Return (X, Y) of the center of cell containing provided text 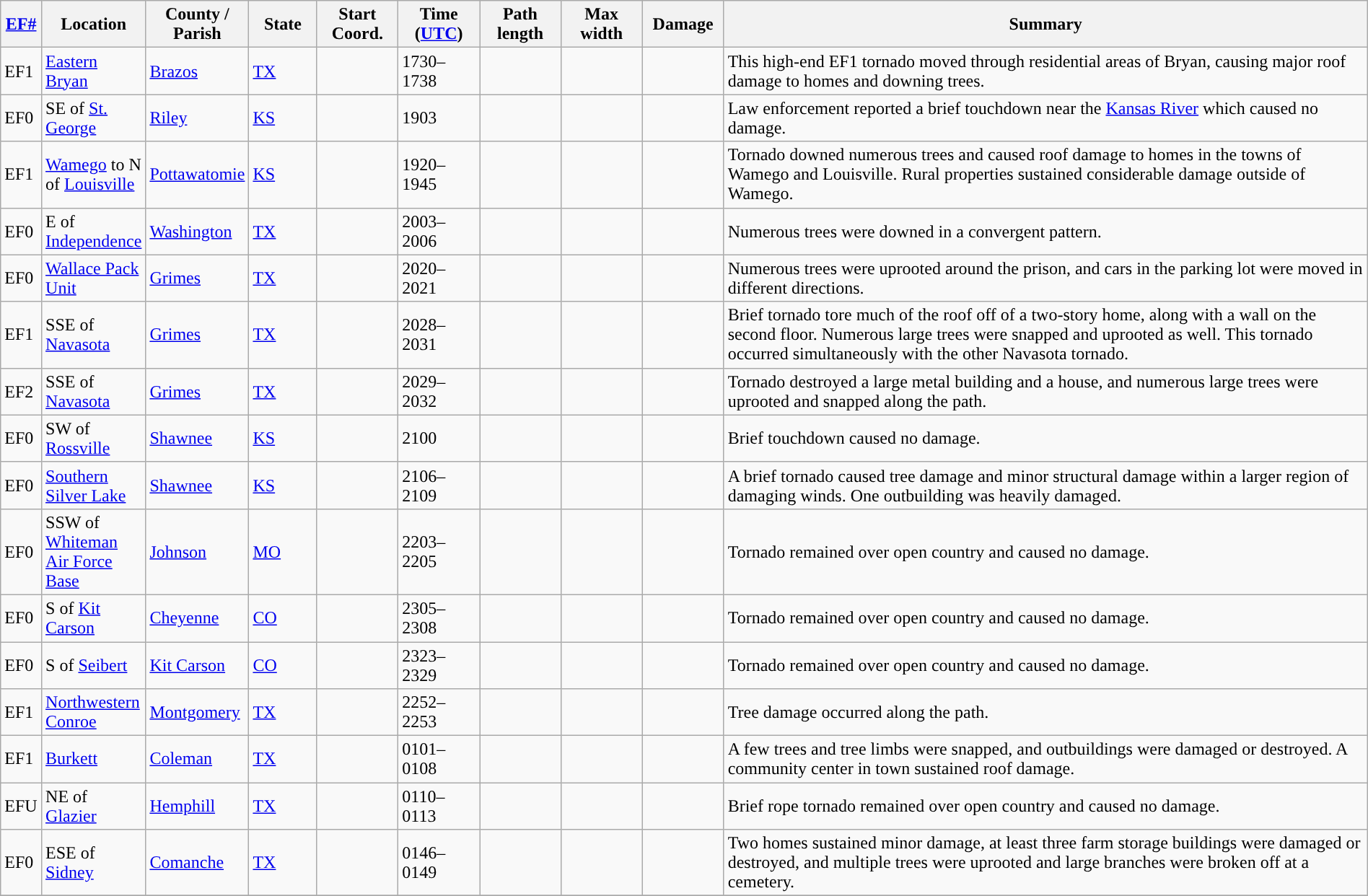
2003–2006 (439, 231)
Location (94, 25)
Washington (198, 231)
Burkett (94, 759)
1730–1738 (439, 71)
Path length (521, 25)
0110–0113 (439, 807)
EFU (22, 807)
Numerous trees were uprooted around the prison, and cars in the parking lot were moved in different directions. (1045, 278)
2020–2021 (439, 278)
Comanche (198, 863)
Numerous trees were downed in a convergent pattern. (1045, 231)
Time (UTC) (439, 25)
S of Seibert (94, 665)
Start Coord. (358, 25)
A brief tornado caused tree damage and minor structural damage within a larger region of damaging winds. One outbuilding was heavily damaged. (1045, 485)
2028–2031 (439, 335)
2029–2032 (439, 391)
ESE of Sidney (94, 863)
Cheyenne (198, 618)
Southern Silver Lake (94, 485)
E of Independence (94, 231)
2323–2329 (439, 665)
Northwestern Conroe (94, 713)
0101–0108 (439, 759)
2203–2205 (439, 551)
SSW of Whiteman Air Force Base (94, 551)
Brief rope tornado remained over open country and caused no damage. (1045, 807)
2305–2308 (439, 618)
Tornado destroyed a large metal building and a house, and numerous large trees were uprooted and snapped along the path. (1045, 391)
Damage (683, 25)
NE of Glazier (94, 807)
2252–2253 (439, 713)
EF# (22, 25)
Summary (1045, 25)
Johnson (198, 551)
S of Kit Carson (94, 618)
2100 (439, 439)
MO (283, 551)
State (283, 25)
Kit Carson (198, 665)
2106–2109 (439, 485)
Wamego to N of Louisville (94, 175)
Wallace Pack Unit (94, 278)
A few trees and tree limbs were snapped, and outbuildings were damaged or destroyed. A community center in town sustained roof damage. (1045, 759)
Pottawatomie (198, 175)
Law enforcement reported a brief touchdown near the Kansas River which caused no damage. (1045, 118)
EF2 (22, 391)
Eastern Bryan (94, 71)
Brazos (198, 71)
SE of St. George (94, 118)
Coleman (198, 759)
County / Parish (198, 25)
Riley (198, 118)
1903 (439, 118)
Max width (602, 25)
SW of Rossville (94, 439)
Montgomery (198, 713)
1920–1945 (439, 175)
Brief touchdown caused no damage. (1045, 439)
0146–0149 (439, 863)
Tree damage occurred along the path. (1045, 713)
Hemphill (198, 807)
This high-end EF1 tornado moved through residential areas of Bryan, causing major roof damage to homes and downing trees. (1045, 71)
